Return [X, Y] of the center of cell containing provided text 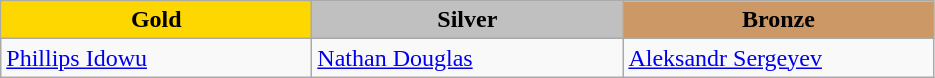
Bronze [778, 20]
Gold [156, 20]
Silver [468, 20]
Phillips Idowu [156, 58]
Aleksandr Sergeyev [778, 58]
Nathan Douglas [468, 58]
